Extract the [x, y] coordinate from the center of the cell holding the provided text.  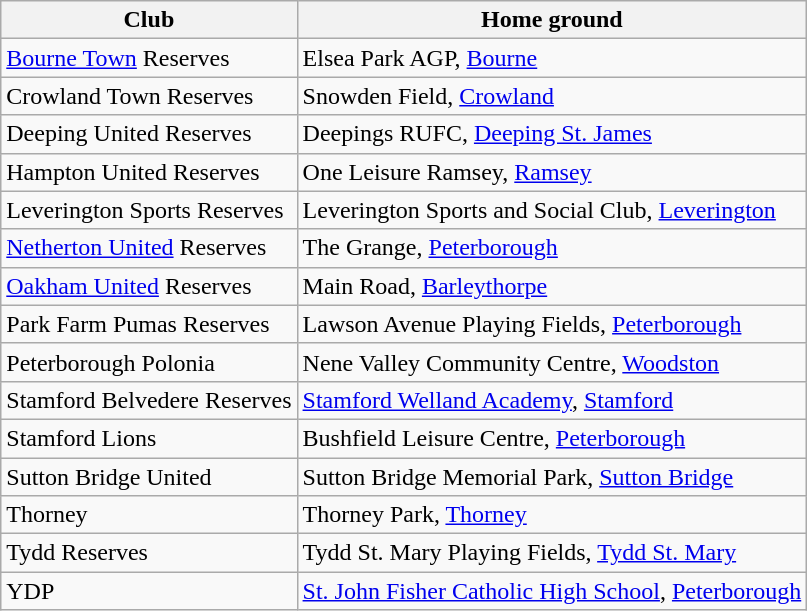
Netherton United Reserves [149, 248]
One Leisure Ramsey, Ramsey [552, 172]
The Grange, Peterborough [552, 248]
Club [149, 20]
Crowland Town Reserves [149, 96]
Thorney Park, Thorney [552, 515]
Main Road, Barleythorpe [552, 286]
YDP [149, 591]
Leverington Sports and Social Club, Leverington [552, 210]
Leverington Sports Reserves [149, 210]
Thorney [149, 515]
Nene Valley Community Centre, Woodston [552, 362]
Deepings RUFC, Deeping St. James [552, 134]
Tydd St. Mary Playing Fields, Tydd St. Mary [552, 553]
Oakham United Reserves [149, 286]
Home ground [552, 20]
Tydd Reserves [149, 553]
Bourne Town Reserves [149, 58]
Lawson Avenue Playing Fields, Peterborough [552, 324]
Sutton Bridge Memorial Park, Sutton Bridge [552, 477]
Deeping United Reserves [149, 134]
Stamford Welland Academy, Stamford [552, 400]
Park Farm Pumas Reserves [149, 324]
Stamford Lions [149, 438]
Peterborough Polonia [149, 362]
Sutton Bridge United [149, 477]
Stamford Belvedere Reserves [149, 400]
Elsea Park AGP, Bourne [552, 58]
Snowden Field, Crowland [552, 96]
St. John Fisher Catholic High School, Peterborough [552, 591]
Bushfield Leisure Centre, Peterborough [552, 438]
Hampton United Reserves [149, 172]
